Return (x, y) of the center of cell containing provided text 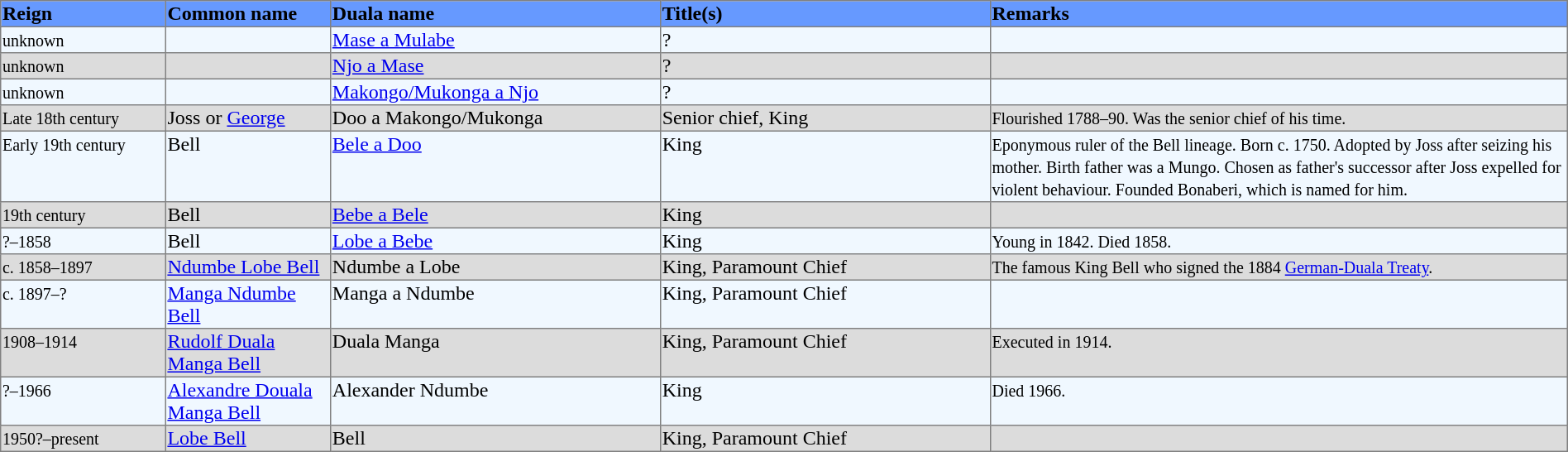
1950?–present (83, 439)
Njo a Mase (496, 66)
Lobe a Bebe (496, 241)
Executed in 1914. (1279, 353)
Rudolf Duala Manga Bell (248, 353)
Title(s) (825, 14)
Alexander Ndumbe (496, 401)
?–1966 (83, 401)
Ndumbe a Lobe (496, 267)
Young in 1842. Died 1858. (1279, 241)
Senior chief, King (825, 118)
?–1858 (83, 241)
c. 1858–1897 (83, 267)
Manga Ndumbe Bell (248, 304)
19th century (83, 215)
Reign (83, 14)
1908–1914 (83, 353)
Duala Manga (496, 353)
Alexandre Douala Manga Bell (248, 401)
The famous King Bell who signed the 1884 German-Duala Treaty. (1279, 267)
Flourished 1788–90. Was the senior chief of his time. (1279, 118)
Duala name (496, 14)
Late 18th century (83, 118)
Early 19th century (83, 166)
Bele a Doo (496, 166)
Joss or George (248, 118)
c. 1897–? (83, 304)
Common name (248, 14)
Mase a Mulabe (496, 40)
Remarks (1279, 14)
Bebe a Bele (496, 215)
Doo a Makongo/Mukonga (496, 118)
Manga a Ndumbe (496, 304)
Makongo/Mukonga a Njo (496, 92)
Ndumbe Lobe Bell (248, 267)
Died 1966. (1279, 401)
Lobe Bell (248, 439)
